For the text-containing cell, return its midpoint in (X, Y) coordinate format. 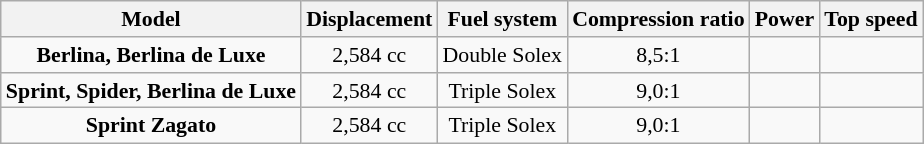
Sprint Zagato (151, 125)
Berlina, Berlina de Luxe (151, 54)
8,5:1 (658, 54)
Power (785, 18)
Displacement (369, 18)
Fuel system (502, 18)
Model (151, 18)
Sprint, Spider, Berlina de Luxe (151, 90)
Double Solex (502, 54)
Top speed (870, 18)
Compression ratio (658, 18)
